Pinpoint the cell where the given text exists, returning its [x, y] midpoint coordinate. 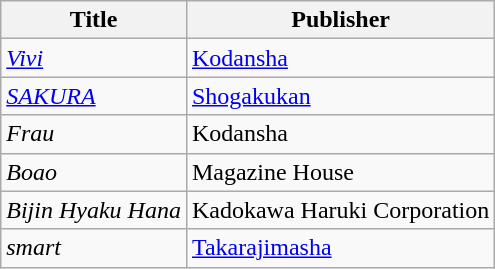
Title [94, 20]
Publisher [340, 20]
Bijin Hyaku Hana [94, 210]
Vivi [94, 58]
Magazine House [340, 172]
Boao [94, 172]
Frau [94, 134]
smart [94, 248]
Takarajimasha [340, 248]
SAKURA [94, 96]
Shogakukan [340, 96]
Kadokawa Haruki Corporation [340, 210]
